Identify which cell holds the provided text, then report its (X, Y) central coordinate. 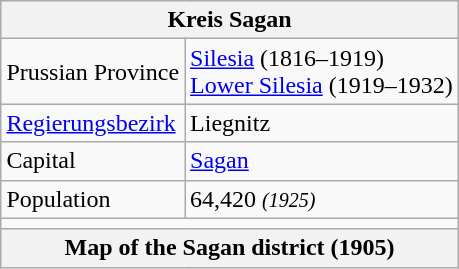
Regierungsbezirk (93, 123)
64,420 (1925) (322, 199)
Sagan (322, 161)
Map of the Sagan district (1905) (230, 248)
Prussian Province (93, 72)
Silesia (1816–1919)Lower Silesia (1919–1932) (322, 72)
Capital (93, 161)
Population (93, 199)
Kreis Sagan (230, 20)
Liegnitz (322, 123)
